Return the (X, Y) coordinate for the center point of the cell that contains the specified text.  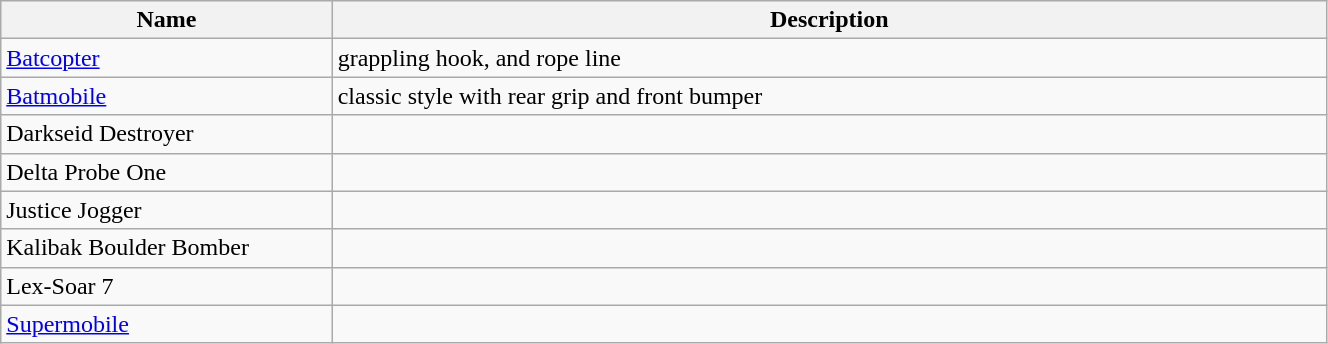
Batmobile (166, 96)
Lex-Soar 7 (166, 286)
Name (166, 20)
Batcopter (166, 58)
Supermobile (166, 324)
classic style with rear grip and front bumper (829, 96)
grappling hook, and rope line (829, 58)
Kalibak Boulder Bomber (166, 248)
Description (829, 20)
Justice Jogger (166, 210)
Delta Probe One (166, 172)
Darkseid Destroyer (166, 134)
